Extract the (X, Y) coordinate from the center of the cell holding the provided text.  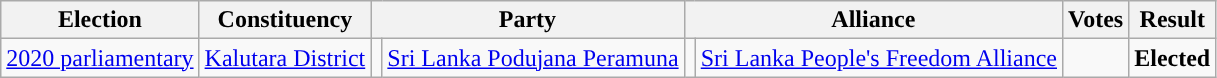
Result (1172, 20)
Elected (1172, 58)
Sri Lanka People's Freedom Alliance (878, 58)
Votes (1096, 20)
Alliance (873, 20)
2020 parliamentary (100, 58)
Party (528, 20)
Election (100, 20)
Constituency (285, 20)
Kalutara District (285, 58)
Sri Lanka Podujana Peramuna (533, 58)
